Extract the (x, y) coordinate from the center of the cell holding the provided text.  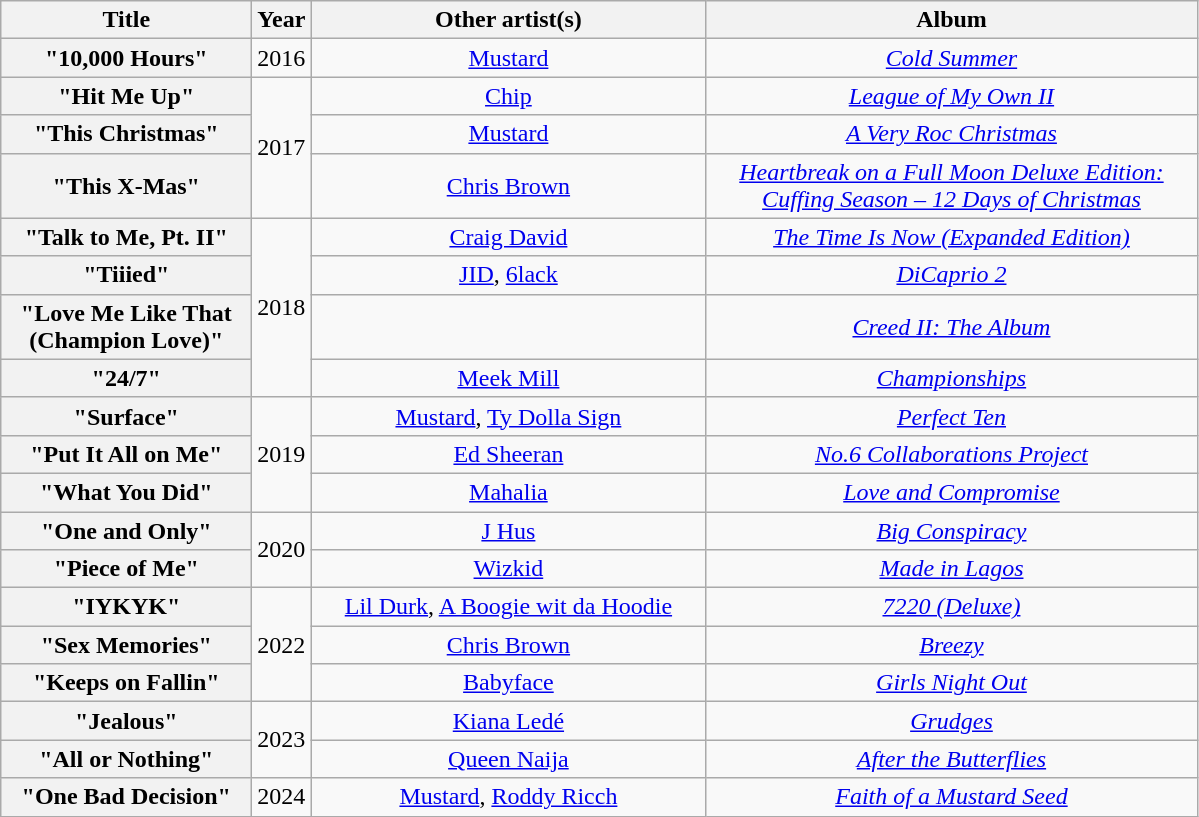
2023 (282, 740)
Ed Sheeran (508, 454)
Mustard, Roddy Ricch (508, 797)
2022 (282, 645)
Grudges (952, 721)
"24/7" (126, 378)
JID, 6lack (508, 275)
The Time Is Now (Expanded Edition) (952, 237)
J Hus (508, 531)
Girls Night Out (952, 683)
Big Conspiracy (952, 531)
2017 (282, 148)
Album (952, 20)
Love and Compromise (952, 492)
No.6 Collaborations Project (952, 454)
Made in Lagos (952, 569)
Title (126, 20)
Queen Naija (508, 759)
Heartbreak on a Full Moon Deluxe Edition:Cuffing Season – 12 Days of Christmas (952, 186)
2019 (282, 454)
"Piece of Me" (126, 569)
Breezy (952, 645)
Other artist(s) (508, 20)
"This Christmas" (126, 134)
Perfect Ten (952, 416)
"Hit Me Up" (126, 96)
"IYKYK" (126, 607)
"One Bad Decision" (126, 797)
Kiana Ledé (508, 721)
"What You Did" (126, 492)
"Keeps on Fallin" (126, 683)
"10,000 Hours" (126, 58)
2016 (282, 58)
Creed II: The Album (952, 326)
"Tiiied" (126, 275)
7220 (Deluxe) (952, 607)
Year (282, 20)
"Surface" (126, 416)
Babyface (508, 683)
2018 (282, 308)
Mahalia (508, 492)
Cold Summer (952, 58)
"Jealous" (126, 721)
Wizkid (508, 569)
"One and Only" (126, 531)
Mustard, Ty Dolla Sign (508, 416)
Faith of a Mustard Seed (952, 797)
"Love Me Like That(Champion Love)" (126, 326)
2020 (282, 550)
A Very Roc Christmas (952, 134)
Craig David (508, 237)
Chip (508, 96)
Meek Mill (508, 378)
"Sex Memories" (126, 645)
DiCaprio 2 (952, 275)
Championships (952, 378)
2024 (282, 797)
"All or Nothing" (126, 759)
"Talk to Me, Pt. II" (126, 237)
"Put It All on Me" (126, 454)
Lil Durk, A Boogie wit da Hoodie (508, 607)
After the Butterflies (952, 759)
"This X-Mas" (126, 186)
League of My Own II (952, 96)
